Return the (X, Y) coordinate for the center point of the cell that contains the specified text.  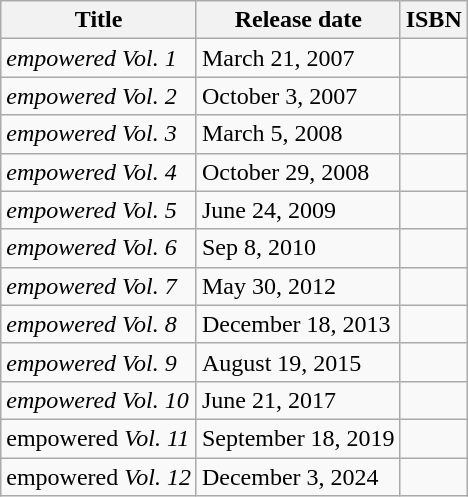
empowered Vol. 7 (99, 286)
September 18, 2019 (298, 438)
empowered Vol. 12 (99, 477)
March 5, 2008 (298, 134)
empowered Vol. 2 (99, 96)
empowered Vol. 9 (99, 362)
October 29, 2008 (298, 172)
empowered Vol. 3 (99, 134)
empowered Vol. 10 (99, 400)
Release date (298, 20)
empowered Vol. 1 (99, 58)
Sep 8, 2010 (298, 248)
December 18, 2013 (298, 324)
empowered Vol. 11 (99, 438)
August 19, 2015 (298, 362)
empowered Vol. 5 (99, 210)
December 3, 2024 (298, 477)
ISBN (434, 20)
March 21, 2007 (298, 58)
June 21, 2017 (298, 400)
May 30, 2012 (298, 286)
empowered Vol. 6 (99, 248)
empowered Vol. 8 (99, 324)
October 3, 2007 (298, 96)
empowered Vol. 4 (99, 172)
June 24, 2009 (298, 210)
Title (99, 20)
